Identify which cell holds the provided text, then report its [X, Y] central coordinate. 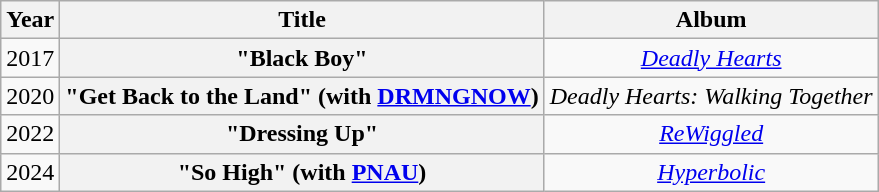
"Dressing Up" [302, 134]
2017 [30, 58]
2022 [30, 134]
Title [302, 20]
"So High" (with PNAU) [302, 172]
Hyperbolic [711, 172]
Deadly Hearts [711, 58]
"Black Boy" [302, 58]
ReWiggled [711, 134]
2024 [30, 172]
Year [30, 20]
Deadly Hearts: Walking Together [711, 96]
"Get Back to the Land" (with DRMNGNOW) [302, 96]
Album [711, 20]
2020 [30, 96]
